Provide the [X, Y] coordinate of the cell's center where the given text is located.  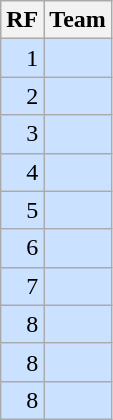
3 [22, 134]
1 [22, 58]
RF [22, 20]
7 [22, 286]
5 [22, 210]
2 [22, 96]
Team [78, 20]
6 [22, 248]
4 [22, 172]
